Determine the [x, y] coordinate at the center of the cell enclosing the given text.  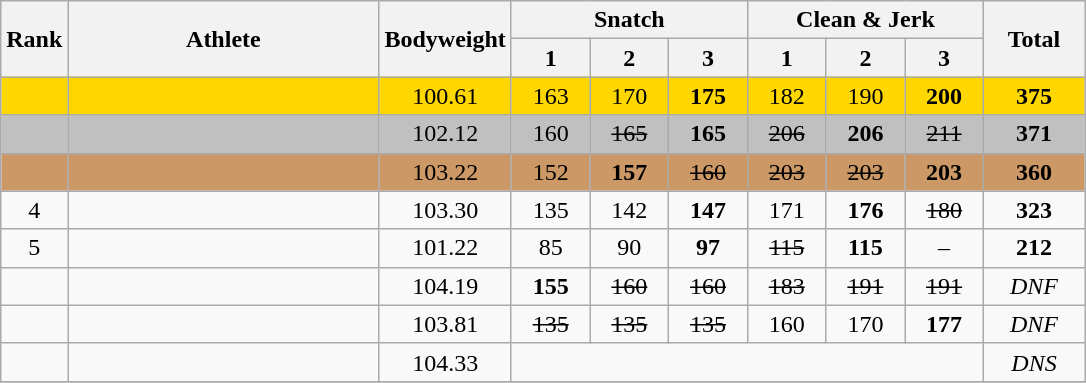
90 [630, 248]
176 [866, 210]
212 [1034, 248]
163 [550, 96]
200 [944, 96]
97 [708, 248]
– [944, 248]
104.19 [445, 286]
211 [944, 134]
152 [550, 172]
104.33 [445, 362]
DNS [1034, 362]
182 [786, 96]
157 [630, 172]
183 [786, 286]
103.22 [445, 172]
360 [1034, 172]
102.12 [445, 134]
103.81 [445, 324]
180 [944, 210]
Total [1034, 39]
371 [1034, 134]
Bodyweight [445, 39]
155 [550, 286]
101.22 [445, 248]
Rank [34, 39]
103.30 [445, 210]
177 [944, 324]
190 [866, 96]
4 [34, 210]
Athlete [224, 39]
5 [34, 248]
85 [550, 248]
147 [708, 210]
142 [630, 210]
Clean & Jerk [865, 20]
375 [1034, 96]
323 [1034, 210]
100.61 [445, 96]
Snatch [629, 20]
171 [786, 210]
175 [708, 96]
